Provide the (X, Y) coordinate of the cell's center where the given text is located.  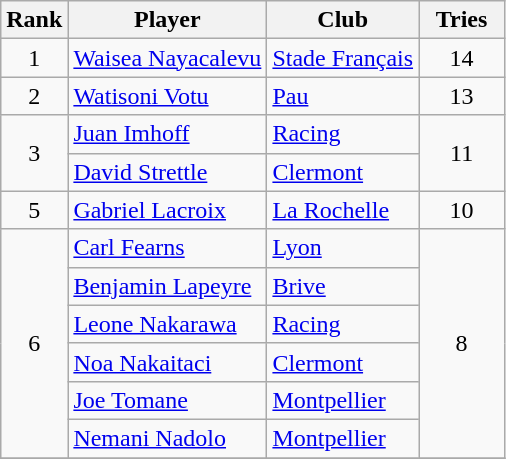
Leone Nakarawa (168, 324)
8 (462, 343)
Noa Nakaitaci (168, 362)
14 (462, 58)
5 (34, 210)
2 (34, 96)
13 (462, 96)
10 (462, 210)
1 (34, 58)
Joe Tomane (168, 400)
Stade Français (343, 58)
Pau (343, 96)
Nemani Nadolo (168, 438)
Carl Fearns (168, 248)
3 (34, 153)
Tries (462, 20)
11 (462, 153)
Juan Imhoff (168, 134)
Watisoni Votu (168, 96)
Club (343, 20)
David Strettle (168, 172)
Player (168, 20)
Gabriel Lacroix (168, 210)
Waisea Nayacalevu (168, 58)
Lyon (343, 248)
Rank (34, 20)
Benjamin Lapeyre (168, 286)
6 (34, 343)
La Rochelle (343, 210)
Brive (343, 286)
